Return the (X, Y) coordinate for the center point of the cell that contains the specified text.  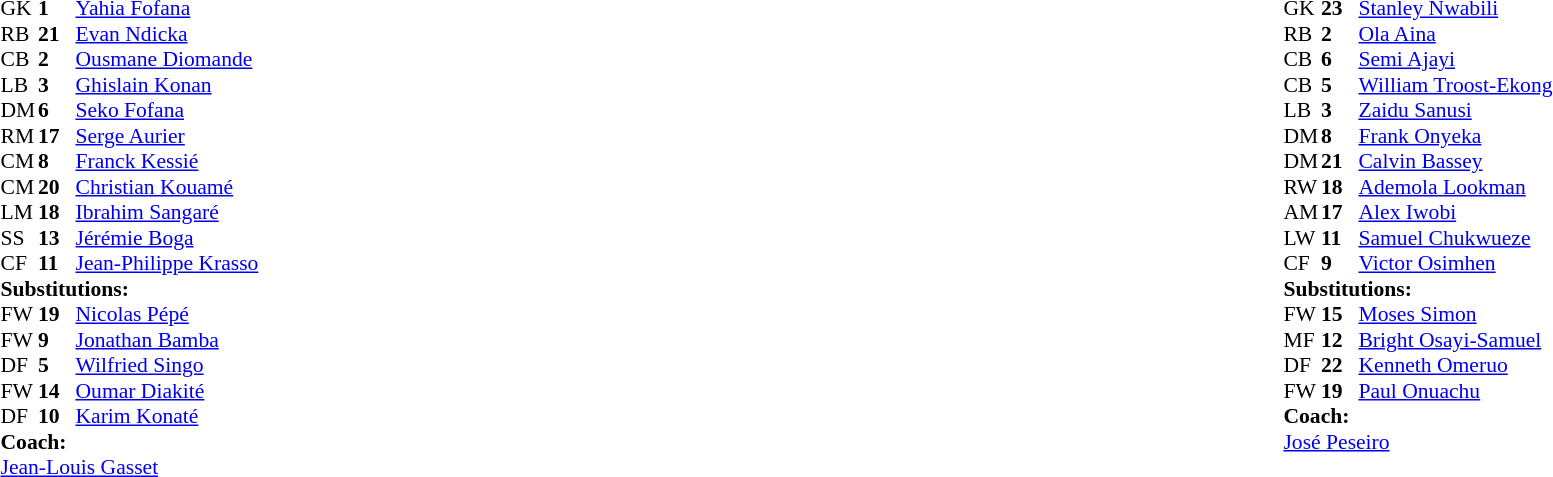
13 (57, 238)
10 (57, 417)
Paul Onuachu (1455, 391)
William Troost-Ekong (1455, 85)
MF (1302, 340)
15 (1340, 315)
Evan Ndicka (168, 34)
Wilfried Singo (168, 365)
Seko Fofana (168, 111)
Jean-Philippe Krasso (168, 263)
Kenneth Omeruo (1455, 365)
Calvin Bassey (1455, 161)
Alex Iwobi (1455, 213)
20 (57, 187)
Ola Aina (1455, 34)
RM (19, 136)
Oumar Diakité (168, 391)
Frank Onyeka (1455, 136)
Ousmane Diomande (168, 59)
Semi Ajayi (1455, 59)
Jérémie Boga (168, 238)
14 (57, 391)
Karim Konaté (168, 417)
22 (1340, 365)
Samuel Chukwueze (1455, 238)
Victor Osimhen (1455, 263)
LW (1302, 238)
Bright Osayi-Samuel (1455, 340)
Serge Aurier (168, 136)
LM (19, 213)
Christian Kouamé (168, 187)
Jonathan Bamba (168, 340)
Ibrahim Sangaré (168, 213)
12 (1340, 340)
Ghislain Konan (168, 85)
Nicolas Pépé (168, 315)
Franck Kessié (168, 161)
Ademola Lookman (1455, 187)
RW (1302, 187)
AM (1302, 213)
SS (19, 238)
Moses Simon (1455, 315)
Zaidu Sanusi (1455, 111)
José Peseiro (1418, 442)
